Find where the given text appears and provide that cell's center as (x, y) coordinate. 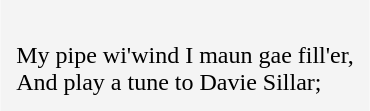
My pipe wi'wind I maun gae fill'er, And play a tune to Davie Sillar; (185, 56)
